Capture the cell that displays the provided text and extract its [X, Y] central coordinate. 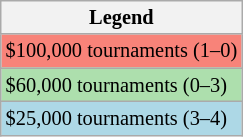
$100,000 tournaments (1–0) [122, 51]
$25,000 tournaments (3–4) [122, 118]
Legend [122, 17]
$60,000 tournaments (0–3) [122, 85]
